Scan for the cell matching the given text and deliver its (x, y) coordinate at center. 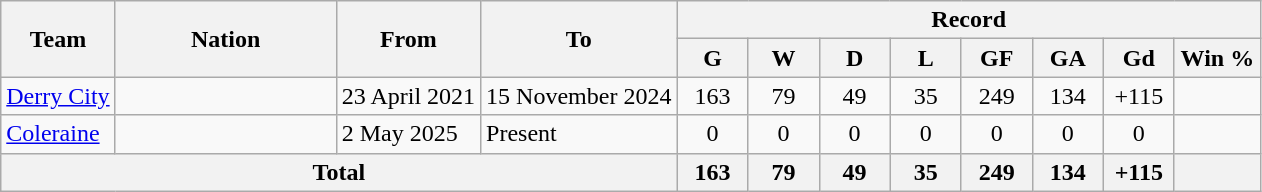
GA (1068, 58)
GF (996, 58)
L (926, 58)
W (784, 58)
Total (339, 172)
G (712, 58)
Gd (1138, 58)
Coleraine (58, 134)
15 November 2024 (579, 96)
Record (969, 20)
2 May 2025 (408, 134)
To (579, 39)
D (854, 58)
23 April 2021 (408, 96)
Win % (1217, 58)
Nation (226, 39)
From (408, 39)
Team (58, 39)
Derry City (58, 96)
Present (579, 134)
